Find where the given text appears and provide that cell's center as [X, Y] coordinate. 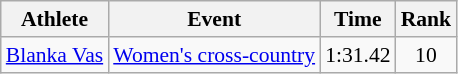
Athlete [54, 19]
Women's cross-country [214, 55]
Event [214, 19]
Blanka Vas [54, 55]
Time [358, 19]
1:31.42 [358, 55]
Rank [426, 19]
10 [426, 55]
